Determine the (X, Y) coordinate at the center of the cell enclosing the given text.  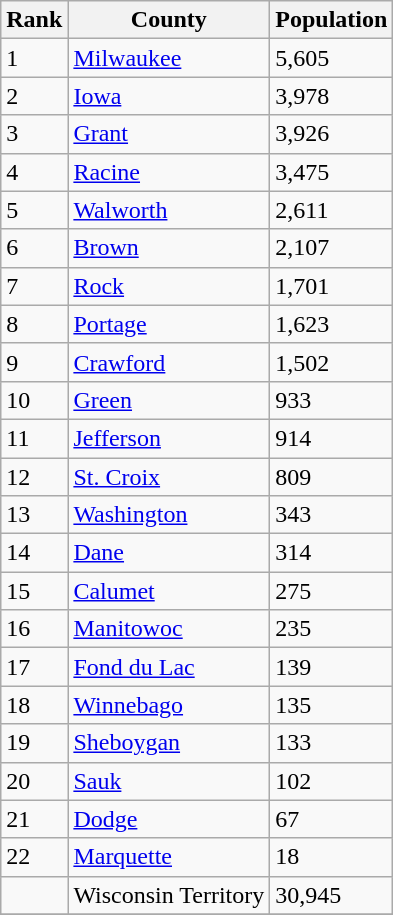
5 (34, 210)
2 (34, 96)
19 (34, 743)
Marquette (169, 857)
1 (34, 58)
Manitowoc (169, 629)
Fond du Lac (169, 667)
Walworth (169, 210)
102 (332, 781)
235 (332, 629)
3,475 (332, 172)
Wisconsin Territory (169, 895)
12 (34, 477)
Washington (169, 515)
10 (34, 400)
343 (332, 515)
Iowa (169, 96)
Winnebago (169, 705)
3,978 (332, 96)
Calumet (169, 591)
Rank (34, 20)
21 (34, 819)
20 (34, 781)
Milwaukee (169, 58)
9 (34, 362)
13 (34, 515)
Sheboygan (169, 743)
Rock (169, 286)
Crawford (169, 362)
County (169, 20)
Dane (169, 553)
Grant (169, 134)
1,701 (332, 286)
Green (169, 400)
8 (34, 324)
Jefferson (169, 438)
22 (34, 857)
11 (34, 438)
16 (34, 629)
Sauk (169, 781)
135 (332, 705)
Population (332, 20)
Dodge (169, 819)
2,107 (332, 248)
67 (332, 819)
30,945 (332, 895)
1,623 (332, 324)
809 (332, 477)
275 (332, 591)
6 (34, 248)
3,926 (332, 134)
St. Croix (169, 477)
2,611 (332, 210)
314 (332, 553)
3 (34, 134)
Portage (169, 324)
Racine (169, 172)
133 (332, 743)
4 (34, 172)
5,605 (332, 58)
Brown (169, 248)
14 (34, 553)
15 (34, 591)
914 (332, 438)
933 (332, 400)
139 (332, 667)
7 (34, 286)
1,502 (332, 362)
17 (34, 667)
